Find where the given text appears and provide that cell's center as (X, Y) coordinate. 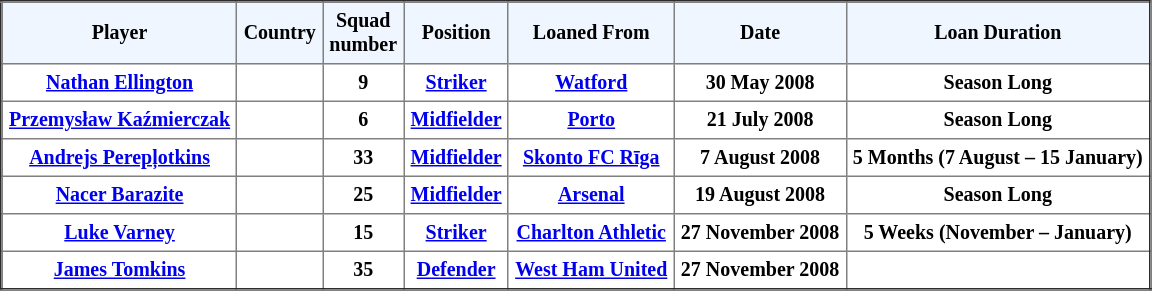
Nacer Barazite (120, 195)
35 (364, 270)
5 Weeks (November – January) (998, 233)
Luke Varney (120, 233)
15 (364, 233)
Player (120, 33)
5 Months (7 August – 15 January) (998, 158)
Loan Duration (998, 33)
6 (364, 120)
Arsenal (591, 195)
James Tomkins (120, 270)
21 July 2008 (760, 120)
Skonto FC Rīga (591, 158)
9 (364, 83)
Loaned From (591, 33)
Position (456, 33)
Charlton Athletic (591, 233)
25 (364, 195)
19 August 2008 (760, 195)
33 (364, 158)
Przemysław Kaźmierczak (120, 120)
7 August 2008 (760, 158)
Andrejs Perepļotkins (120, 158)
Date (760, 33)
Watford (591, 83)
Defender (456, 270)
Country (280, 33)
Squadnumber (364, 33)
West Ham United (591, 270)
Porto (591, 120)
30 May 2008 (760, 83)
Nathan Ellington (120, 83)
